Extract the [x, y] coordinate from the center of the cell holding the provided text.  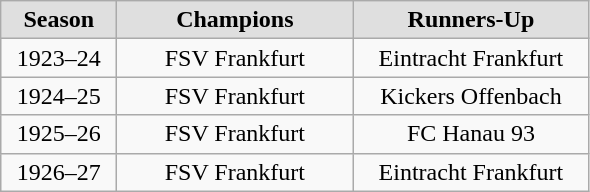
Season [59, 20]
1926–27 [59, 172]
Runners-Up [471, 20]
FC Hanau 93 [471, 134]
1924–25 [59, 96]
1925–26 [59, 134]
1923–24 [59, 58]
Champions [235, 20]
Kickers Offenbach [471, 96]
